Detect which cell encompasses the target text, then output its [X, Y] center coordinate. 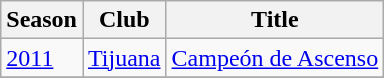
Season [42, 20]
Campeón de Ascenso [275, 58]
Title [275, 20]
Tijuana [124, 58]
Club [124, 20]
2011 [42, 58]
